Extract the [x, y] coordinate from the center of the cell holding the provided text.  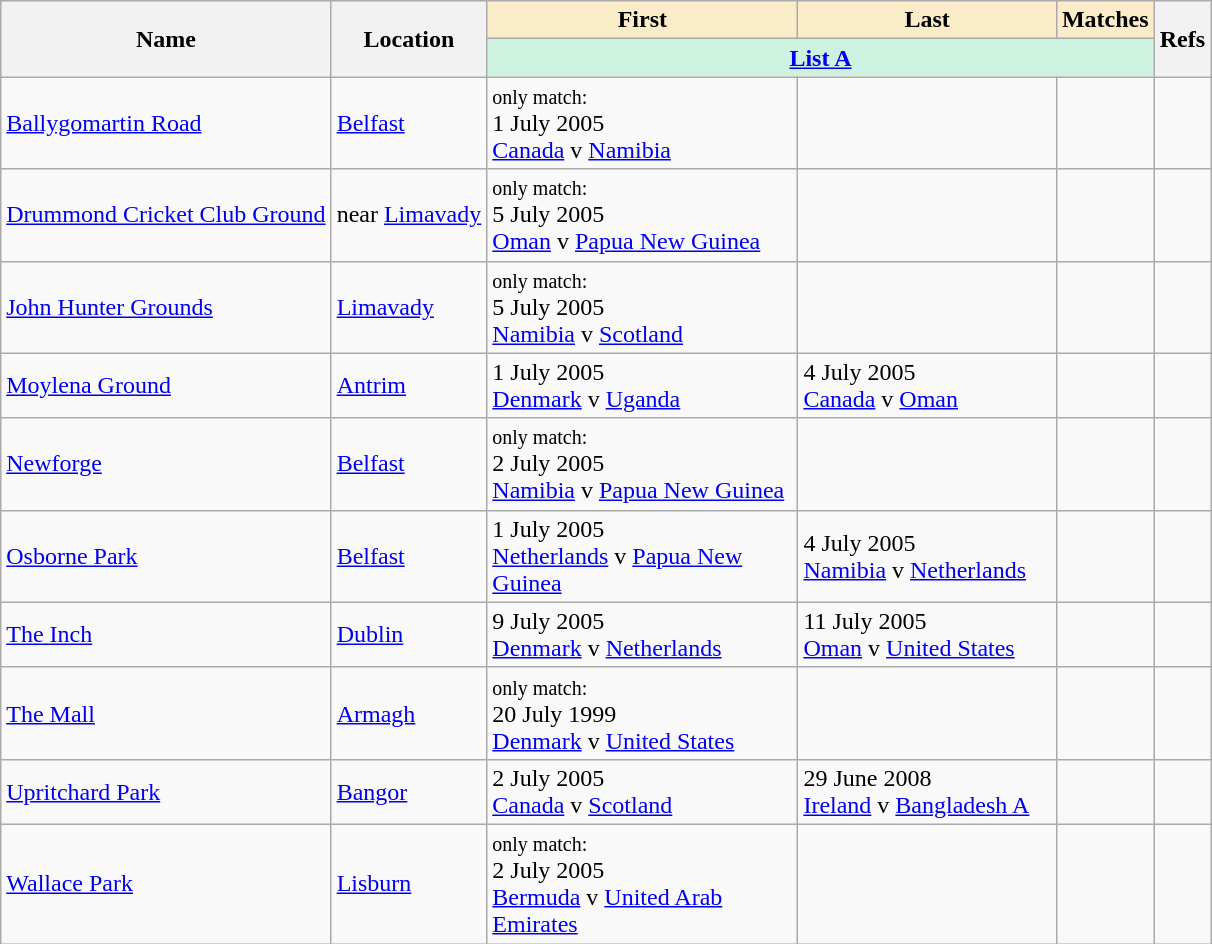
Ballygomartin Road [166, 123]
4 July 2005Namibia v Netherlands [928, 556]
Bangor [409, 792]
Newforge [166, 464]
First [642, 20]
only match:2 July 2005Bermuda v United Arab Emirates [642, 884]
2 July 2005Canada v Scotland [642, 792]
Moylena Ground [166, 386]
Refs [1182, 39]
Wallace Park [166, 884]
9 July 2005Denmark v Netherlands [642, 634]
Armagh [409, 713]
Lisburn [409, 884]
only match:5 July 2005Oman v Papua New Guinea [642, 215]
near Limavady [409, 215]
Location [409, 39]
The Inch [166, 634]
only match:5 July 2005Namibia v Scotland [642, 307]
List A [820, 58]
Osborne Park [166, 556]
John Hunter Grounds [166, 307]
11 July 2005Oman v United States [928, 634]
only match:1 July 2005Canada v Namibia [642, 123]
Dublin [409, 634]
only match:20 July 1999Denmark v United States [642, 713]
29 June 2008Ireland v Bangladesh A [928, 792]
Antrim [409, 386]
1 July 2005Netherlands v Papua New Guinea [642, 556]
Last [928, 20]
only match:2 July 2005Namibia v Papua New Guinea [642, 464]
1 July 2005Denmark v Uganda [642, 386]
Limavady [409, 307]
4 July 2005Canada v Oman [928, 386]
Name [166, 39]
Upritchard Park [166, 792]
Matches [1105, 20]
The Mall [166, 713]
Drummond Cricket Club Ground [166, 215]
